Extract the (x, y) coordinate from the center of the cell holding the provided text.  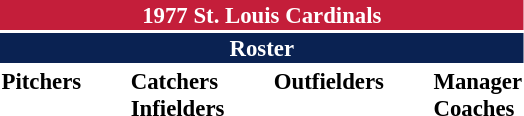
1977 St. Louis Cardinals (262, 15)
Roster (262, 48)
